Capture the cell that displays the provided text and extract its [x, y] central coordinate. 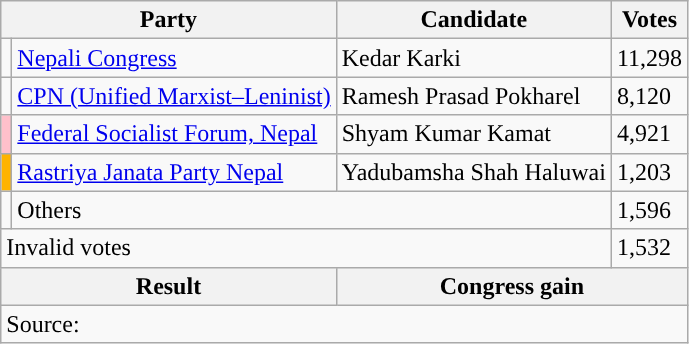
Shyam Kumar Kamat [474, 134]
Candidate [474, 20]
Ramesh Prasad Pokharel [474, 96]
Invalid votes [306, 248]
Votes [649, 20]
1,532 [649, 248]
Party [168, 20]
Nepali Congress [174, 58]
Result [168, 286]
11,298 [649, 58]
Source: [344, 324]
Rastriya Janata Party Nepal [174, 172]
Others [312, 210]
Kedar Karki [474, 58]
CPN (Unified Marxist–Leninist) [174, 96]
1,596 [649, 210]
Federal Socialist Forum, Nepal [174, 134]
1,203 [649, 172]
Yadubamsha Shah Haluwai [474, 172]
4,921 [649, 134]
Congress gain [512, 286]
8,120 [649, 96]
